Identify which cell holds the provided text, then report its (X, Y) central coordinate. 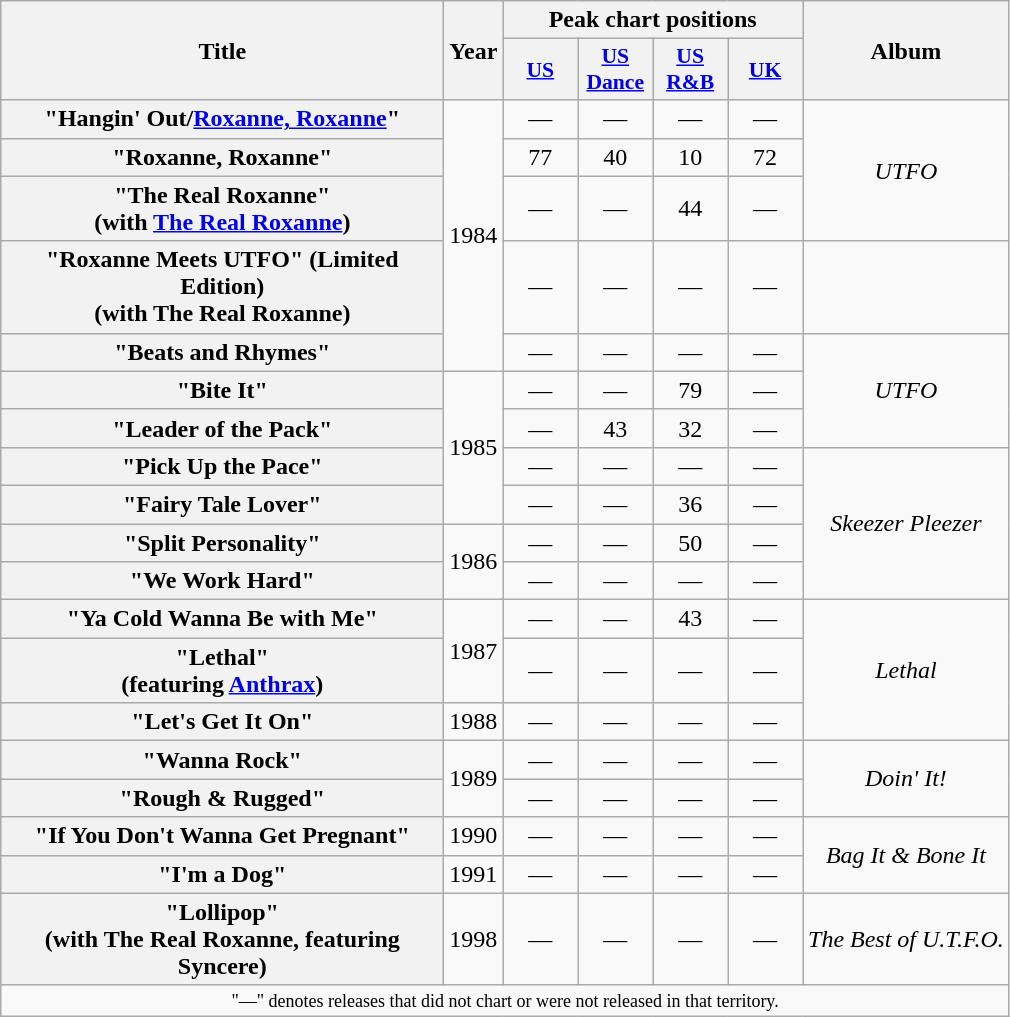
"Lethal"(featuring Anthrax) (222, 670)
Title (222, 50)
"We Work Hard" (222, 581)
1986 (474, 562)
50 (690, 543)
10 (690, 157)
Year (474, 50)
US Dance (616, 70)
1988 (474, 722)
UK (766, 70)
Lethal (906, 670)
1998 (474, 939)
36 (690, 504)
"Fairy Tale Lover" (222, 504)
1991 (474, 874)
"The Real Roxanne"(with The Real Roxanne) (222, 208)
"Leader of the Pack" (222, 428)
"Pick Up the Pace" (222, 466)
"Ya Cold Wanna Be with Me" (222, 619)
79 (690, 390)
"Hangin' Out/Roxanne, Roxanne" (222, 119)
32 (690, 428)
"Bite It" (222, 390)
US R&B (690, 70)
Peak chart positions (653, 20)
"I'm a Dog" (222, 874)
Skeezer Pleezer (906, 523)
"Roxanne Meets UTFO" (Limited Edition)(with The Real Roxanne) (222, 287)
1985 (474, 447)
"Rough & Rugged" (222, 798)
1984 (474, 236)
"Lollipop"(with The Real Roxanne, featuring Syncere) (222, 939)
1987 (474, 652)
"Roxanne, Roxanne" (222, 157)
The Best of U.T.F.O. (906, 939)
"If You Don't Wanna Get Pregnant" (222, 836)
40 (616, 157)
Bag It & Bone It (906, 855)
72 (766, 157)
"—" denotes releases that did not chart or were not released in that territory. (506, 1000)
Doin' It! (906, 779)
77 (540, 157)
Album (906, 50)
"Split Personality" (222, 543)
"Let's Get It On" (222, 722)
US (540, 70)
1990 (474, 836)
"Beats and Rhymes" (222, 352)
"Wanna Rock" (222, 760)
1989 (474, 779)
44 (690, 208)
